Capture the cell that displays the provided text and extract its (x, y) central coordinate. 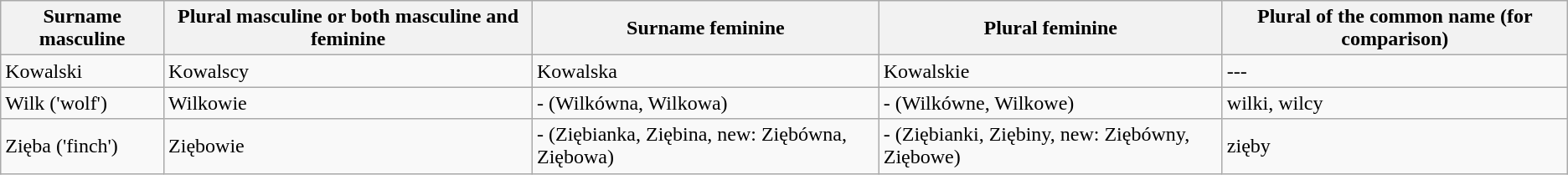
Ziębowie (348, 146)
- (Ziębianki, Ziębiny, new: Ziębówny, Ziębowe) (1050, 146)
Plural feminine (1050, 28)
Surname masculine (82, 28)
Kowalska (706, 71)
Plural of the common name (for comparison) (1395, 28)
Surname feminine (706, 28)
Kowalskie (1050, 71)
- (Ziębianka, Ziębina, new: Ziębówna, Ziębowa) (706, 146)
Zięba ('finch') (82, 146)
Wilkowie (348, 103)
--- (1395, 71)
- (Wilkówne, Wilkowe) (1050, 103)
Kowalski (82, 71)
wilki, wilcy (1395, 103)
Kowalscy (348, 71)
zięby (1395, 146)
- (Wilkówna, Wilkowa) (706, 103)
Plural masculine or both masculine and feminine (348, 28)
Wilk ('wolf') (82, 103)
